From the cell containing the given text, extract its center point as (x, y) coordinate. 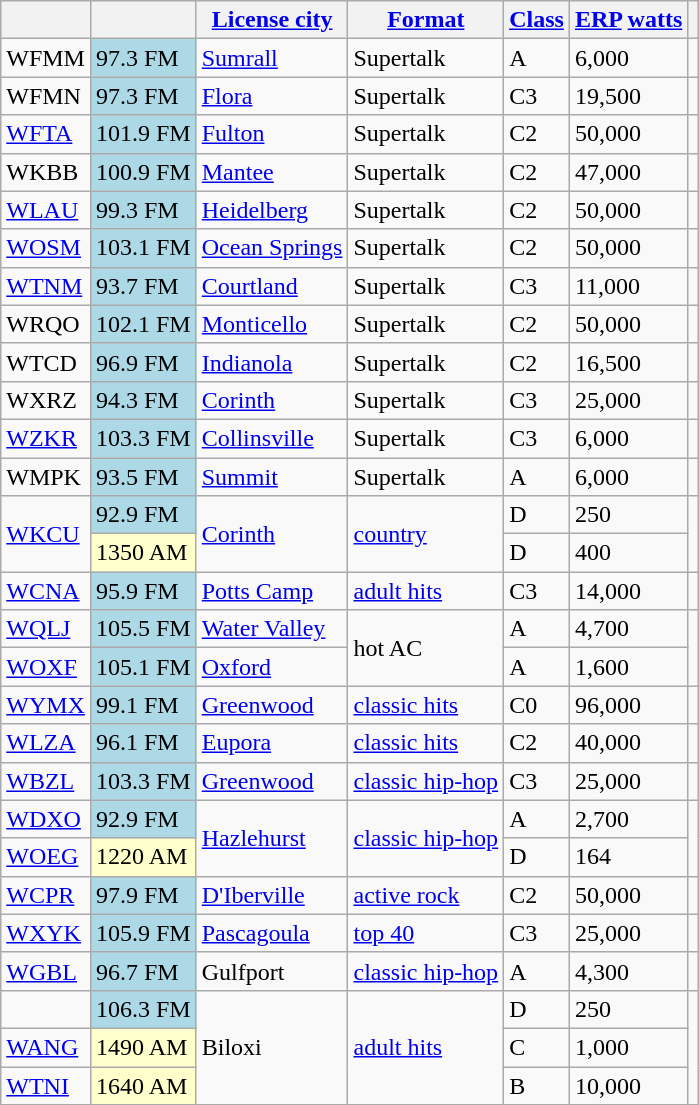
WMPK (46, 477)
WKCU (46, 534)
100.9 FM (143, 172)
93.5 FM (143, 477)
99.1 FM (143, 705)
WZKR (46, 438)
Indian­ola (272, 362)
Pasca­goula (272, 933)
96.1 FM (143, 743)
1220 AM (143, 857)
WRQO (46, 324)
WGBL (46, 971)
1640 AM (143, 1085)
Mantee (272, 172)
WFMM (46, 58)
Court­land (272, 286)
Summit (272, 477)
WFTA (46, 134)
WXRZ (46, 400)
Eupora (272, 743)
Cl­ass (537, 20)
Potts Camp (272, 591)
95.9 FM (143, 591)
hot AC (426, 648)
WYMX (46, 705)
WOEG (46, 857)
19,500 (628, 96)
2,700 (628, 819)
40,000 (628, 743)
ERP watts (628, 20)
WXYK (46, 933)
C (537, 1047)
WKBB (46, 172)
C0 (537, 705)
Oxford (272, 667)
1,600 (628, 667)
105.9 FM (143, 933)
WANG (46, 1047)
47,000 (628, 172)
400 (628, 553)
WCPR (46, 895)
1,000 (628, 1047)
WDXO (46, 819)
WCNA (46, 591)
Gulfport (272, 971)
Format (426, 20)
4,300 (628, 971)
96,000 (628, 705)
WTNI (46, 1085)
WLZA (46, 743)
94.3 FM (143, 400)
10,000 (628, 1085)
Ocean Springs (272, 248)
102.1 FM (143, 324)
WOSM (46, 248)
active rock (426, 895)
101.9 FM (143, 134)
93.7 FM (143, 286)
16,500 (628, 362)
WQLJ (46, 629)
Heidel­berg (272, 210)
105.5 FM (143, 629)
WTCD (46, 362)
WLAU (46, 210)
99.3 FM (143, 210)
105.1 FM (143, 667)
Monti­cello (272, 324)
Fulton (272, 134)
Flora (272, 96)
Biloxi (272, 1047)
Water Valley (272, 629)
Sumrall (272, 58)
WBZL (46, 781)
country (426, 534)
Collins­ville (272, 438)
11,000 (628, 286)
1490 AM (143, 1047)
106.3 FM (143, 1009)
164 (628, 857)
96.7 FM (143, 971)
B (537, 1085)
96.9 FM (143, 362)
D'Iber­ville (272, 895)
1350 AM (143, 553)
License city (272, 20)
WTNM (46, 286)
Hazle­hurst (272, 838)
103.1 FM (143, 248)
97.9 FM (143, 895)
WFMN (46, 96)
14,000 (628, 591)
4,700 (628, 629)
WOXF (46, 667)
top 40 (426, 933)
